Determine the (x, y) coordinate at the center of the cell enclosing the given text.  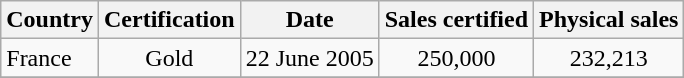
250,000 (456, 58)
Country (50, 20)
Date (310, 20)
22 June 2005 (310, 58)
Certification (169, 20)
Sales certified (456, 20)
Gold (169, 58)
232,213 (609, 58)
Physical sales (609, 20)
France (50, 58)
